Find where the given text appears and provide that cell's center as (X, Y) coordinate. 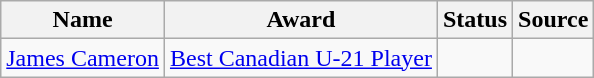
Name (83, 20)
Status (474, 20)
Award (300, 20)
Best Canadian U-21 Player (300, 58)
Source (554, 20)
James Cameron (83, 58)
